Determine the [x, y] coordinate at the center of the cell enclosing the given text.  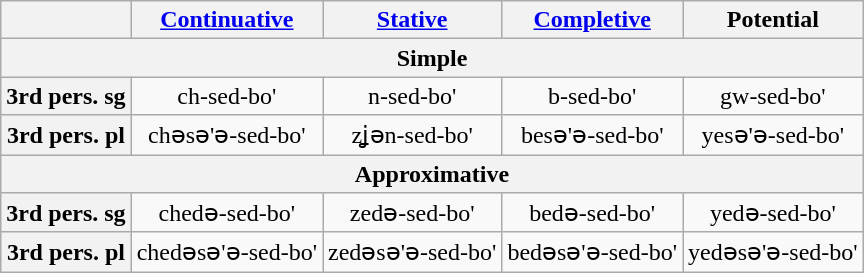
bedə-sed-bo' [592, 213]
zedə-sed-bo' [412, 213]
yedə-sed-bo' [774, 213]
besə'ə-sed-bo' [592, 135]
bedəsə'ə-sed-bo' [592, 252]
Continuative [226, 20]
yedəsə'ə-sed-bo' [774, 252]
ch-sed-bo' [226, 96]
Potential [774, 20]
yesə'ə-sed-bo' [774, 135]
chəsə'ə-sed-bo' [226, 135]
zʝən-sed-bo' [412, 135]
gw-sed-bo' [774, 96]
Simple [432, 58]
zedəsə'ə-sed-bo' [412, 252]
chedə-sed-bo' [226, 213]
chedəsə'ə-sed-bo' [226, 252]
Approximative [432, 173]
b-sed-bo' [592, 96]
n-sed-bo' [412, 96]
Completive [592, 20]
Stative [412, 20]
